Find where the given text appears and provide that cell's center as [x, y] coordinate. 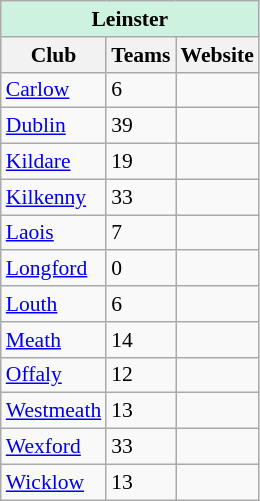
Meath [54, 340]
Wexford [54, 447]
Club [54, 55]
Teams [140, 55]
14 [140, 340]
12 [140, 375]
Leinster [130, 19]
7 [140, 233]
Carlow [54, 90]
Longford [54, 269]
Louth [54, 304]
Dublin [54, 126]
Kilkenny [54, 197]
19 [140, 162]
0 [140, 269]
Website [218, 55]
Laois [54, 233]
Kildare [54, 162]
Offaly [54, 375]
39 [140, 126]
Wicklow [54, 482]
Westmeath [54, 411]
